Locate the cell with the specified text and output its [x, y] center coordinate. 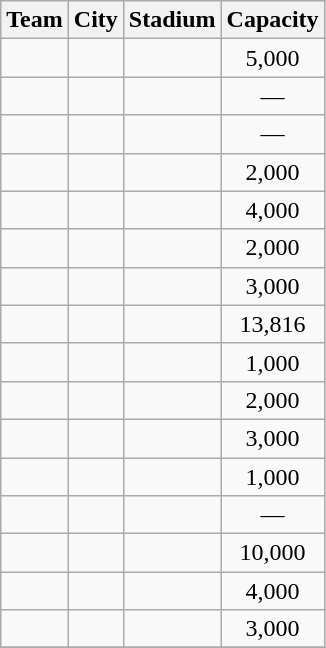
Team [35, 20]
10,000 [272, 553]
City [96, 20]
5,000 [272, 58]
Capacity [272, 20]
Stadium [172, 20]
13,816 [272, 324]
